Locate the cell with the specified text and output its (x, y) center coordinate. 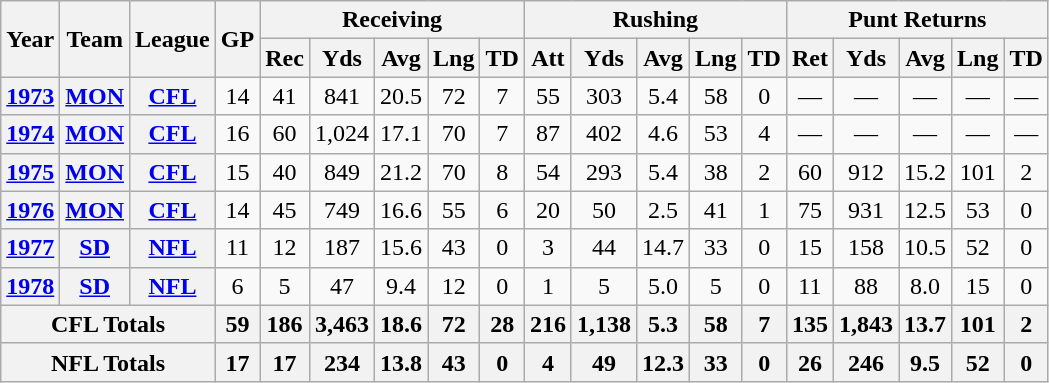
1977 (30, 248)
186 (285, 324)
15.6 (400, 248)
1974 (30, 134)
15.2 (924, 172)
26 (810, 362)
18.6 (400, 324)
CFL Totals (108, 324)
21.2 (400, 172)
Rec (285, 58)
Att (548, 58)
49 (604, 362)
16.6 (400, 210)
8 (502, 172)
47 (342, 286)
1976 (30, 210)
16 (237, 134)
158 (866, 248)
234 (342, 362)
246 (866, 362)
13.7 (924, 324)
1973 (30, 96)
849 (342, 172)
1,138 (604, 324)
912 (866, 172)
1,843 (866, 324)
20 (548, 210)
12.3 (662, 362)
2.5 (662, 210)
75 (810, 210)
1,024 (342, 134)
Rushing (655, 20)
10.5 (924, 248)
14.7 (662, 248)
GP (237, 39)
5.0 (662, 286)
40 (285, 172)
50 (604, 210)
28 (502, 324)
1975 (30, 172)
402 (604, 134)
216 (548, 324)
Punt Returns (917, 20)
Ret (810, 58)
1978 (30, 286)
NFL Totals (108, 362)
135 (810, 324)
87 (548, 134)
8.0 (924, 286)
Team (95, 39)
9.5 (924, 362)
749 (342, 210)
9.4 (400, 286)
5.3 (662, 324)
Receiving (392, 20)
3 (548, 248)
League (173, 39)
88 (866, 286)
3,463 (342, 324)
45 (285, 210)
54 (548, 172)
Year (30, 39)
293 (604, 172)
38 (716, 172)
20.5 (400, 96)
12.5 (924, 210)
59 (237, 324)
44 (604, 248)
4.6 (662, 134)
931 (866, 210)
17.1 (400, 134)
13.8 (400, 362)
841 (342, 96)
303 (604, 96)
187 (342, 248)
